Find where the given text appears and provide that cell's center as (X, Y) coordinate. 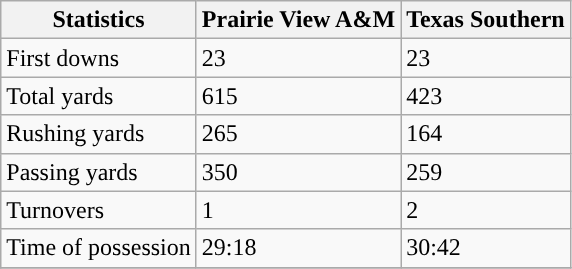
Time of possession (99, 248)
Total yards (99, 96)
1 (298, 210)
30:42 (486, 248)
423 (486, 96)
2 (486, 210)
Passing yards (99, 172)
Statistics (99, 20)
Prairie View A&M (298, 20)
265 (298, 134)
29:18 (298, 248)
First downs (99, 58)
Turnovers (99, 210)
350 (298, 172)
615 (298, 96)
259 (486, 172)
164 (486, 134)
Rushing yards (99, 134)
Texas Southern (486, 20)
